Capture the cell that displays the provided text and extract its [X, Y] central coordinate. 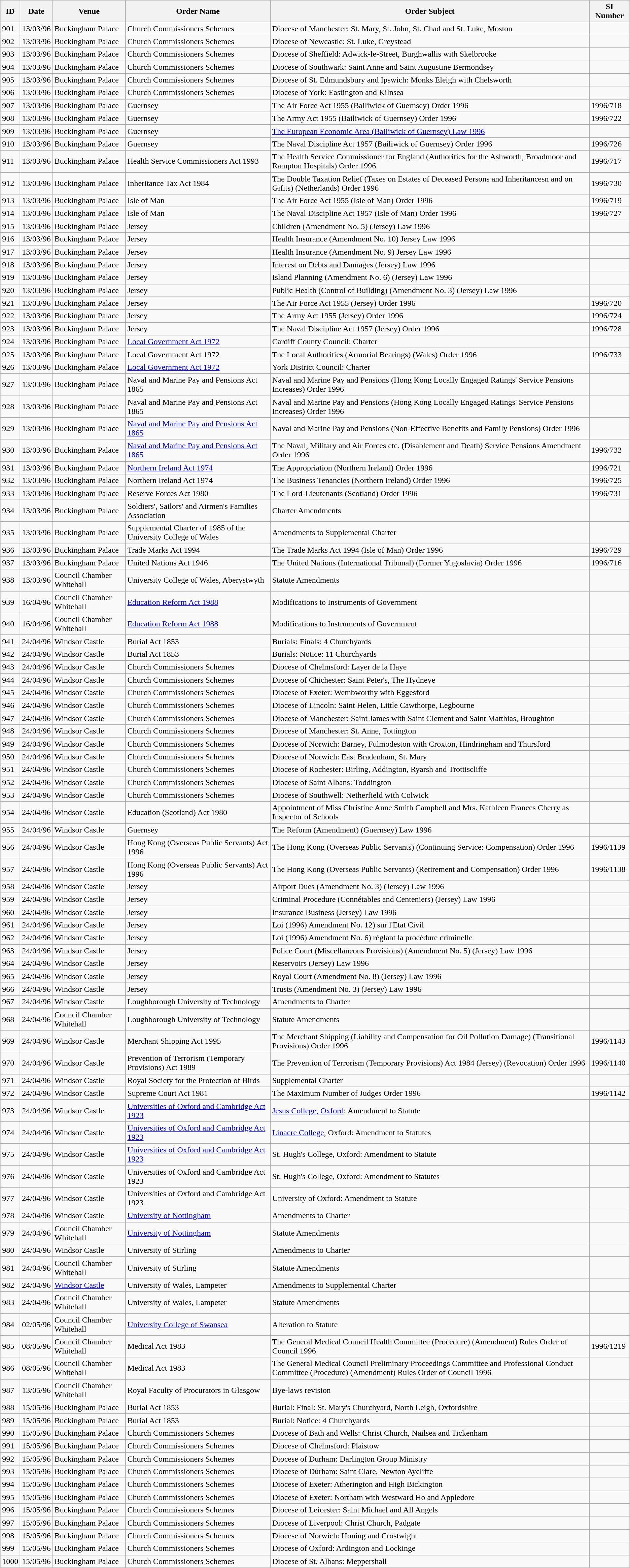
Supreme Court Act 1981 [198, 1093]
1996/733 [609, 354]
1996/718 [609, 105]
Diocese of Manchester: St. Anne, Tottington [430, 731]
Diocese of Norwich: East Bradenham, St. Mary [430, 757]
The Merchant Shipping (Liability and Compensation for Oil Pollution Damage) (Transitional Provisions) Order 1996 [430, 1041]
926 [10, 367]
911 [10, 161]
13/05/96 [36, 1390]
The Air Force Act 1955 (Jersey) Order 1996 [430, 303]
920 [10, 290]
939 [10, 602]
Royal Faculty of Procurators in Glasgow [198, 1390]
919 [10, 277]
914 [10, 214]
The United Nations (International Tribunal) (Former Yugoslavia) Order 1996 [430, 563]
937 [10, 563]
St. Hugh's College, Oxford: Amendment to Statute [430, 1154]
Diocese of Chichester: Saint Peter's, The Hydneye [430, 680]
Education (Scotland) Act 1980 [198, 812]
984 [10, 1324]
Merchant Shipping Act 1995 [198, 1041]
Order Name [198, 11]
985 [10, 1346]
966 [10, 989]
935 [10, 533]
The Army Act 1955 (Jersey) Order 1996 [430, 316]
948 [10, 731]
1996/732 [609, 451]
Inheritance Tax Act 1984 [198, 183]
St. Hugh's College, Oxford: Amendment to Statutes [430, 1176]
Naval and Marine Pay and Pensions (Non-Effective Benefits and Family Pensions) Order 1996 [430, 428]
Soldiers', Sailors' and Airmen's Families Association [198, 511]
980 [10, 1250]
989 [10, 1420]
996 [10, 1510]
976 [10, 1176]
1996/725 [609, 481]
991 [10, 1446]
02/05/96 [36, 1324]
1996/717 [609, 161]
Interest on Debts and Damages (Jersey) Law 1996 [430, 265]
917 [10, 252]
922 [10, 316]
1996/1143 [609, 1041]
Diocese of Saint Albans: Toddington [430, 782]
1000 [10, 1561]
The Health Service Commissioner for England (Authorities for the Ashworth, Broadmoor and Rampton Hospitals) Order 1996 [430, 161]
Diocese of Liverpool: Christ Church, Padgate [430, 1523]
Diocese of St. Albans: Meppershall [430, 1561]
Diocese of Chelmsford: Plaistow [430, 1446]
908 [10, 118]
ID [10, 11]
1996/1219 [609, 1346]
The Double Taxation Relief (Taxes on Estates of Deceased Persons and Inheritancesn and on Gifits) (Netherlands) Order 1996 [430, 183]
The Prevention of Terrorism (Temporary Provisions) Act 1984 (Jersey) (Revocation) Order 1996 [430, 1063]
Diocese of Sheffield: Adwick-le-Street, Burghwallis with Skelbrooke [430, 54]
905 [10, 80]
Burials: Finals: 4 Churchyards [430, 641]
952 [10, 782]
941 [10, 641]
964 [10, 963]
Burial: Final: St. Mary's Churchyard, North Leigh, Oxfordshire [430, 1407]
Reservoirs (Jersey) Law 1996 [430, 963]
The Naval Discipline Act 1957 (Bailiwick of Guernsey) Order 1996 [430, 144]
974 [10, 1132]
Diocese of Manchester: St. Mary, St. John, St. Chad and St. Luke, Moston [430, 29]
The Air Force Act 1955 (Isle of Man) Order 1996 [430, 201]
Diocese of Manchester: Saint James with Saint Clement and Saint Matthias, Broughton [430, 718]
968 [10, 1019]
The Naval Discipline Act 1957 (Jersey) Order 1996 [430, 329]
Criminal Procedure (Connétables and Centeniers) (Jersey) Law 1996 [430, 899]
963 [10, 951]
949 [10, 744]
Health Insurance (Amendment No. 10) Jersey Law 1996 [430, 239]
951 [10, 770]
Diocese of Durham: Saint Clare, Newton Aycliffe [430, 1472]
Burial: Notice: 4 Churchyards [430, 1420]
970 [10, 1063]
Burials: Notice: 11 Churchyards [430, 654]
1996/726 [609, 144]
The General Medical Council Health Committee (Procedure) (Amendment) Rules Order of Council 1996 [430, 1346]
The Lord-Lieutenants (Scotland) Order 1996 [430, 493]
977 [10, 1198]
994 [10, 1484]
918 [10, 265]
The Local Authorities (Armorial Bearings) (Wales) Order 1996 [430, 354]
Diocese of Newcastle: St. Luke, Greystead [430, 41]
Diocese of Lincoln: Saint Helen, Little Cawthorpe, Legbourne [430, 706]
929 [10, 428]
The European Economic Area (Bailiwick of Guernsey) Law 1996 [430, 131]
953 [10, 795]
923 [10, 329]
Diocese of Chelmsford: Layer de la Haye [430, 667]
925 [10, 354]
958 [10, 886]
906 [10, 93]
SI Number [609, 11]
971 [10, 1080]
University College of Wales, Aberystwyth [198, 580]
The Hong Kong (Overseas Public Servants) (Continuing Service: Compensation) Order 1996 [430, 847]
1996/719 [609, 201]
Supplemental Charter of 1985 of the University College of Wales [198, 533]
Public Health (Control of Building) (Amendment No. 3) (Jersey) Law 1996 [430, 290]
The Reform (Amendment) (Guernsey) Law 1996 [430, 830]
973 [10, 1111]
Cardiff County Council: Charter [430, 341]
Trade Marks Act 1994 [198, 550]
902 [10, 41]
954 [10, 812]
Order Subject [430, 11]
Diocese of Bath and Wells: Christ Church, Nailsea and Tickenham [430, 1433]
Date [36, 11]
972 [10, 1093]
York District Council: Charter [430, 367]
910 [10, 144]
962 [10, 938]
903 [10, 54]
961 [10, 925]
University College of Swansea [198, 1324]
1996/731 [609, 493]
The Appropriation (Northern Ireland) Order 1996 [430, 468]
Royal Society for the Protection of Birds [198, 1080]
913 [10, 201]
Insurance Business (Jersey) Law 1996 [430, 912]
The Naval Discipline Act 1957 (Isle of Man) Order 1996 [430, 214]
Charter Amendments [430, 511]
Diocese of Oxford: Ardington and Lockinge [430, 1548]
924 [10, 341]
The Army Act 1955 (Bailiwick of Guernsey) Order 1996 [430, 118]
959 [10, 899]
969 [10, 1041]
975 [10, 1154]
Diocese of Exeter: Northam with Westward Ho and Appledore [430, 1497]
995 [10, 1497]
933 [10, 493]
938 [10, 580]
1996/722 [609, 118]
983 [10, 1303]
997 [10, 1523]
1996/1142 [609, 1093]
950 [10, 757]
930 [10, 451]
Children (Amendment No. 5) (Jersey) Law 1996 [430, 226]
1996/730 [609, 183]
915 [10, 226]
1996/728 [609, 329]
928 [10, 406]
990 [10, 1433]
907 [10, 105]
Diocese of Durham: Darlington Group Ministry [430, 1459]
978 [10, 1216]
Diocese of St. Edmundsbury and Ipswich: Monks Eleigh with Chelsworth [430, 80]
Bye-laws revision [430, 1390]
1996/729 [609, 550]
Diocese of Southwark: Saint Anne and Saint Augustine Bermondsey [430, 67]
936 [10, 550]
987 [10, 1390]
1996/1139 [609, 847]
United Nations Act 1946 [198, 563]
944 [10, 680]
University of Oxford: Amendment to Statute [430, 1198]
1996/724 [609, 316]
Jesus College, Oxford: Amendment to Statute [430, 1111]
1996/727 [609, 214]
956 [10, 847]
986 [10, 1368]
Loi (1996) Amendment No. 6) réglant la procédure criminelle [430, 938]
The Naval, Military and Air Forces etc. (Disablement and Death) Service Pensions Amendment Order 1996 [430, 451]
931 [10, 468]
909 [10, 131]
988 [10, 1407]
982 [10, 1285]
1996/716 [609, 563]
932 [10, 481]
Diocese of Exeter: Wembworthy with Eggesford [430, 693]
955 [10, 830]
Reserve Forces Act 1980 [198, 493]
The Maximum Number of Judges Order 1996 [430, 1093]
The Trade Marks Act 1994 (Isle of Man) Order 1996 [430, 550]
1996/1138 [609, 869]
999 [10, 1548]
960 [10, 912]
916 [10, 239]
Diocese of Rochester: Birling, Addington, Ryarsh and Trottiscliffe [430, 770]
945 [10, 693]
921 [10, 303]
1996/720 [609, 303]
Trusts (Amendment No. 3) (Jersey) Law 1996 [430, 989]
912 [10, 183]
Supplemental Charter [430, 1080]
1996/1140 [609, 1063]
940 [10, 624]
943 [10, 667]
957 [10, 869]
Diocese of Southwell: Netherfield with Colwick [430, 795]
927 [10, 385]
942 [10, 654]
979 [10, 1233]
1996/721 [609, 468]
Diocese of York: Eastington and Kilnsea [430, 93]
Royal Court (Amendment No. 8) (Jersey) Law 1996 [430, 976]
Airport Dues (Amendment No. 3) (Jersey) Law 1996 [430, 886]
Appointment of Miss Christine Anne Smith Campbell and Mrs. Kathleen Frances Cherry as Inspector of Schools [430, 812]
998 [10, 1536]
Diocese of Exeter: Atherington and High Bickington [430, 1484]
946 [10, 706]
Island Planning (Amendment No. 6) (Jersey) Law 1996 [430, 277]
Health Insurance (Amendment No. 9) Jersey Law 1996 [430, 252]
Prevention of Terrorism (Temporary Provisions) Act 1989 [198, 1063]
992 [10, 1459]
967 [10, 1002]
Health Service Commissioners Act 1993 [198, 161]
Diocese of Norwich: Honing and Crostwight [430, 1536]
993 [10, 1472]
Loi (1996) Amendment No. 12) sur l'Etat Civil [430, 925]
The General Medical Council Preliminary Proceedings Committee and Professional Conduct Committee (Procedure) (Amendment) Rules Order of Council 1996 [430, 1368]
Alteration to Statute [430, 1324]
981 [10, 1268]
Venue [89, 11]
The Hong Kong (Overseas Public Servants) (Retirement and Compensation) Order 1996 [430, 869]
Diocese of Leicester: Saint Michael and All Angels [430, 1510]
901 [10, 29]
Police Court (Miscellaneous Provisions) (Amendment No. 5) (Jersey) Law 1996 [430, 951]
965 [10, 976]
Diocese of Norwich: Barney, Fulmodeston with Croxton, Hindringham and Thursford [430, 744]
The Business Tenancies (Northern Ireland) Order 1996 [430, 481]
904 [10, 67]
The Air Force Act 1955 (Bailiwick of Guernsey) Order 1996 [430, 105]
Linacre College, Oxford: Amendment to Statutes [430, 1132]
947 [10, 718]
934 [10, 511]
